For the text-containing cell, return its midpoint in [x, y] coordinate format. 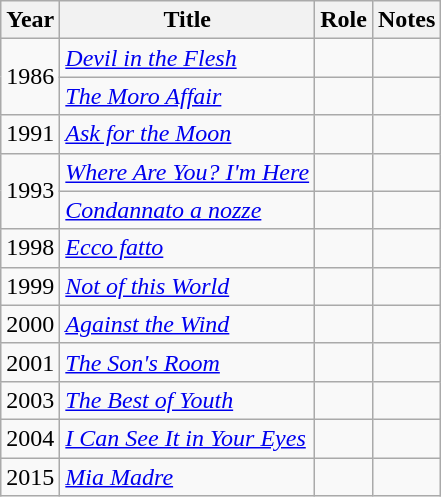
1991 [30, 134]
2004 [30, 438]
Ask for the Moon [188, 134]
Role [344, 20]
Title [188, 20]
Condannato a nozze [188, 210]
2003 [30, 400]
The Best of Youth [188, 400]
Ecco fatto [188, 248]
Against the Wind [188, 324]
Where Are You? I'm Here [188, 172]
The Son's Room [188, 362]
Year [30, 20]
1986 [30, 77]
I Can See It in Your Eyes [188, 438]
1993 [30, 191]
2000 [30, 324]
Mia Madre [188, 477]
1999 [30, 286]
Notes [406, 20]
Devil in the Flesh [188, 58]
The Moro Affair [188, 96]
2015 [30, 477]
2001 [30, 362]
1998 [30, 248]
Not of this World [188, 286]
